Return (x, y) of the center of cell containing provided text 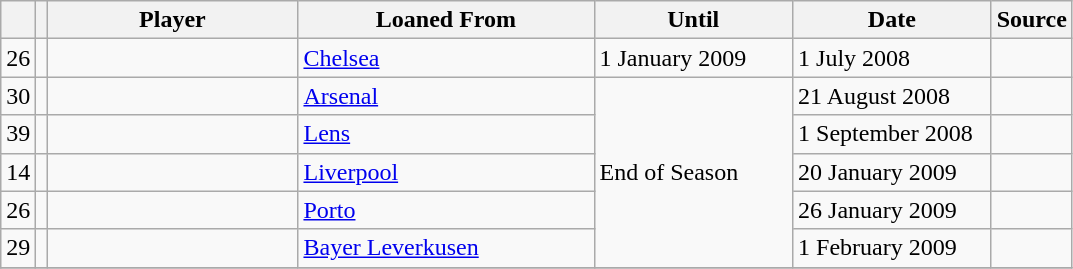
Source (1032, 20)
14 (18, 172)
1 September 2008 (892, 134)
Chelsea (446, 58)
29 (18, 248)
Bayer Leverkusen (446, 248)
Until (694, 20)
30 (18, 96)
Porto (446, 210)
26 January 2009 (892, 210)
20 January 2009 (892, 172)
39 (18, 134)
Liverpool (446, 172)
21 August 2008 (892, 96)
Date (892, 20)
1 July 2008 (892, 58)
1 February 2009 (892, 248)
Arsenal (446, 96)
Lens (446, 134)
End of Season (694, 172)
Player (172, 20)
Loaned From (446, 20)
1 January 2009 (694, 58)
